Pinpoint the cell where the given text exists, returning its (X, Y) midpoint coordinate. 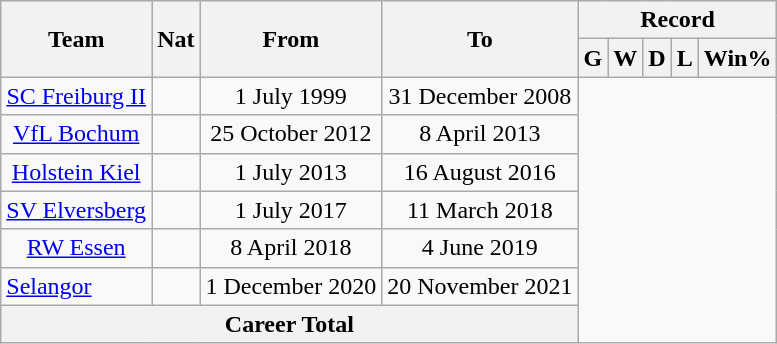
VfL Bochum (76, 134)
RW Essen (76, 248)
To (480, 39)
From (291, 39)
Record (678, 20)
Nat (176, 39)
Career Total (290, 324)
Team (76, 39)
8 April 2013 (480, 134)
G (593, 58)
Holstein Kiel (76, 172)
1 December 2020 (291, 286)
SV Elversberg (76, 210)
4 June 2019 (480, 248)
8 April 2018 (291, 248)
SC Freiburg II (76, 96)
Win% (738, 58)
31 December 2008 (480, 96)
L (684, 58)
16 August 2016 (480, 172)
20 November 2021 (480, 286)
11 March 2018 (480, 210)
D (657, 58)
1 July 2017 (291, 210)
1 July 1999 (291, 96)
W (626, 58)
Selangor (76, 286)
1 July 2013 (291, 172)
25 October 2012 (291, 134)
